For the text-containing cell, return its midpoint in [x, y] coordinate format. 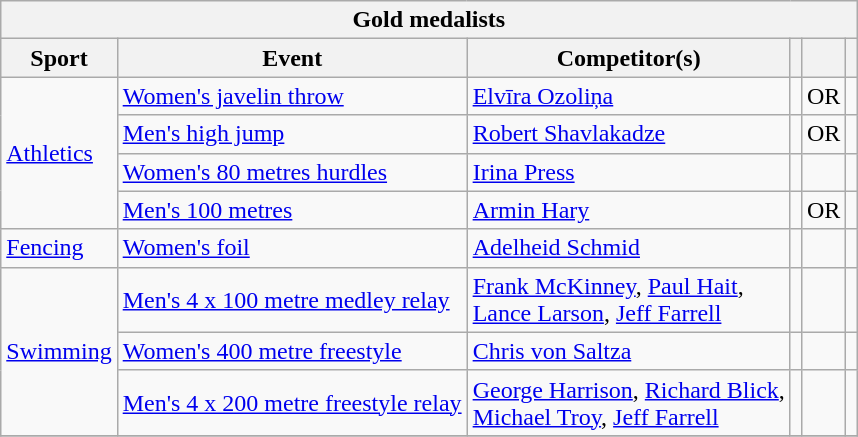
Women's javelin throw [292, 96]
Women's 400 metre freestyle [292, 351]
Sport [59, 58]
Gold medalists [429, 20]
Athletics [59, 153]
Frank McKinney, Paul Hait, Lance Larson, Jeff Farrell [628, 300]
Robert Shavlakadze [628, 134]
Fencing [59, 248]
Event [292, 58]
Swimming [59, 351]
Men's 4 x 200 metre freestyle relay [292, 402]
Adelheid Schmid [628, 248]
Armin Hary [628, 210]
Men's 100 metres [292, 210]
Irina Press [628, 172]
Elvīra Ozoliņa [628, 96]
Competitor(s) [628, 58]
Chris von Saltza [628, 351]
George Harrison, Richard Blick, Michael Troy, Jeff Farrell [628, 402]
Men's 4 x 100 metre medley relay [292, 300]
Women's foil [292, 248]
Men's high jump [292, 134]
Women's 80 metres hurdles [292, 172]
